Return the (x, y) coordinate for the center point of the cell that contains the specified text.  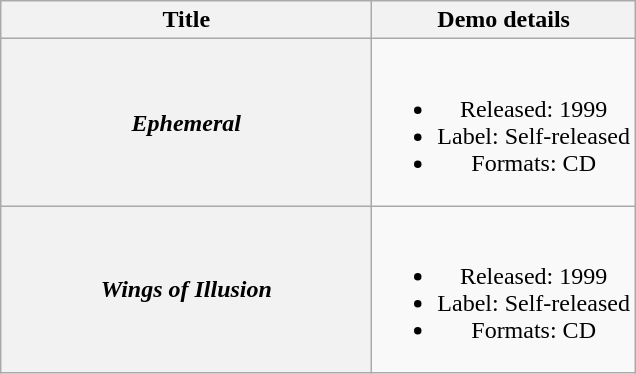
Ephemeral (186, 122)
Demo details (504, 20)
Wings of Illusion (186, 290)
Title (186, 20)
